Return [x, y] of the center of cell containing provided text 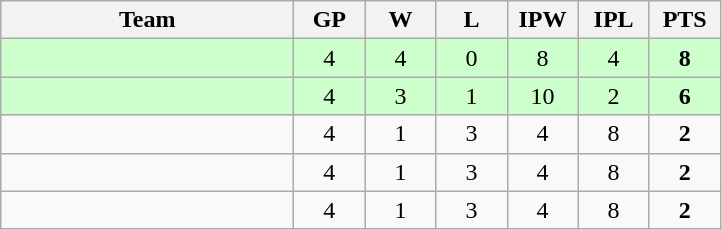
IPL [614, 20]
10 [542, 96]
L [472, 20]
IPW [542, 20]
0 [472, 58]
6 [684, 96]
PTS [684, 20]
Team [148, 20]
GP [330, 20]
W [400, 20]
